Return the [X, Y] coordinate for the center point of the cell that contains the specified text.  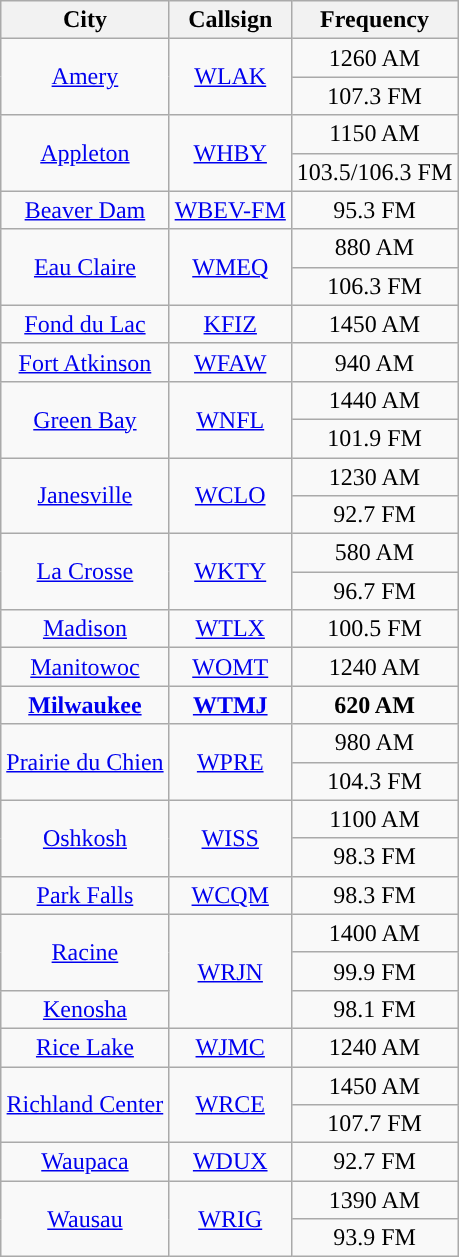
880 AM [374, 248]
103.5/106.3 FM [374, 172]
WJMC [230, 1047]
1100 AM [374, 819]
99.9 FM [374, 971]
940 AM [374, 362]
Madison [85, 629]
580 AM [374, 553]
Richland Center [85, 1104]
WNFL [230, 419]
KFIZ [230, 324]
WCLO [230, 496]
WRCE [230, 1104]
Waupaca [85, 1162]
Oshkosh [85, 838]
City [85, 20]
Callsign [230, 20]
Green Bay [85, 419]
WOMT [230, 667]
Fort Atkinson [85, 362]
95.3 FM [374, 210]
WFAW [230, 362]
Frequency [374, 20]
1150 AM [374, 134]
WISS [230, 838]
Park Falls [85, 895]
Janesville [85, 496]
Amery [85, 77]
98.1 FM [374, 1009]
WTMJ [230, 705]
WRJN [230, 971]
1260 AM [374, 58]
Prairie du Chien [85, 762]
Kenosha [85, 1009]
100.5 FM [374, 629]
Fond du Lac [85, 324]
980 AM [374, 743]
Wausau [85, 1219]
WCQM [230, 895]
WTLX [230, 629]
1400 AM [374, 933]
Beaver Dam [85, 210]
Rice Lake [85, 1047]
106.3 FM [374, 286]
107.3 FM [374, 96]
La Crosse [85, 572]
WKTY [230, 572]
Manitowoc [85, 667]
107.7 FM [374, 1124]
Racine [85, 952]
620 AM [374, 705]
WHBY [230, 153]
Appleton [85, 153]
96.7 FM [374, 591]
WMEQ [230, 267]
1390 AM [374, 1200]
Eau Claire [85, 267]
WPRE [230, 762]
WBEV-FM [230, 210]
WLAK [230, 77]
Milwaukee [85, 705]
101.9 FM [374, 438]
1230 AM [374, 477]
104.3 FM [374, 781]
WRIG [230, 1219]
WDUX [230, 1162]
1440 AM [374, 400]
93.9 FM [374, 1238]
